Detect which cell encompasses the target text, then output its [X, Y] center coordinate. 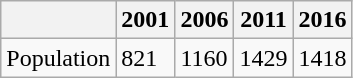
1418 [322, 58]
2011 [264, 20]
1429 [264, 58]
1160 [204, 58]
2006 [204, 20]
Population [58, 58]
2001 [146, 20]
821 [146, 58]
2016 [322, 20]
